For the text-containing cell, return its midpoint in [X, Y] coordinate format. 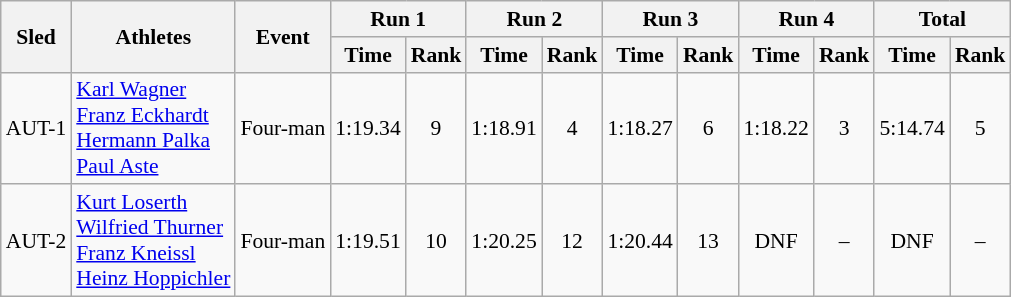
Athletes [153, 36]
Sled [36, 36]
Run 4 [806, 19]
9 [436, 128]
1:19.34 [368, 128]
3 [844, 128]
AUT-1 [36, 128]
13 [708, 241]
Run 2 [534, 19]
Kurt LoserthWilfried ThurnerFranz KneisslHeinz Hoppichler [153, 241]
1:18.27 [640, 128]
Event [282, 36]
AUT-2 [36, 241]
1:20.44 [640, 241]
6 [708, 128]
10 [436, 241]
1:20.25 [504, 241]
1:19.51 [368, 241]
1:18.22 [776, 128]
Total [942, 19]
Karl WagnerFranz EckhardtHermann PalkaPaul Aste [153, 128]
5 [980, 128]
1:18.91 [504, 128]
5:14.74 [912, 128]
12 [572, 241]
Run 1 [398, 19]
Run 3 [670, 19]
4 [572, 128]
